Scan for the cell matching the given text and deliver its [x, y] coordinate at center. 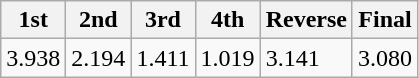
2.194 [98, 58]
2nd [98, 20]
1st [34, 20]
3rd [163, 20]
Final [384, 20]
1.019 [228, 58]
3.141 [306, 58]
4th [228, 20]
3.938 [34, 58]
3.080 [384, 58]
Reverse [306, 20]
1.411 [163, 58]
